Determine the [X, Y] coordinate at the center of the cell enclosing the given text.  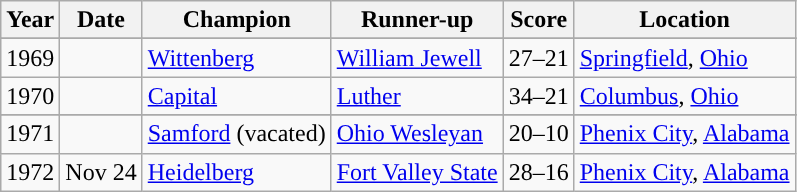
Heidelberg [236, 172]
Score [538, 20]
Champion [236, 20]
Ohio Wesleyan [417, 134]
28–16 [538, 172]
Columbus, Ohio [684, 96]
1970 [30, 96]
Fort Valley State [417, 172]
Capital [236, 96]
Wittenberg [236, 58]
Year [30, 20]
34–21 [538, 96]
1969 [30, 58]
27–21 [538, 58]
20–10 [538, 134]
Samford (vacated) [236, 134]
1971 [30, 134]
Location [684, 20]
William Jewell [417, 58]
Runner-up [417, 20]
Luther [417, 96]
Date [101, 20]
1972 [30, 172]
Nov 24 [101, 172]
Springfield, Ohio [684, 58]
